For the text-containing cell, return its midpoint in [x, y] coordinate format. 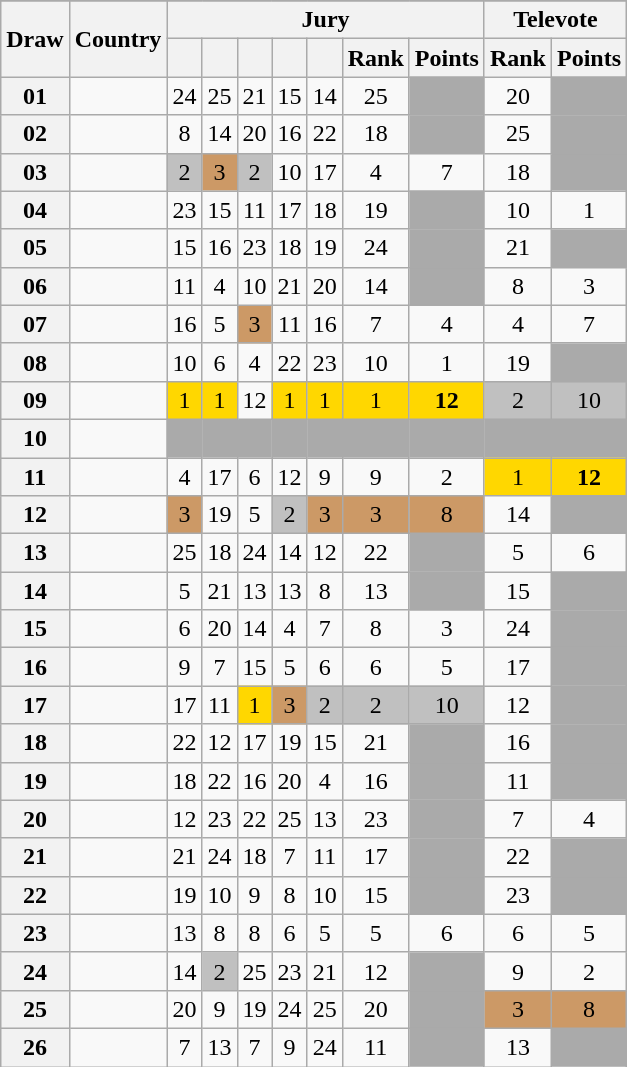
Draw [35, 39]
02 [35, 134]
Country [118, 39]
Jury [326, 20]
09 [35, 400]
Televote [555, 20]
01 [35, 96]
04 [35, 210]
07 [35, 324]
05 [35, 248]
26 [35, 1047]
06 [35, 286]
03 [35, 172]
08 [35, 362]
